Provide the (X, Y) coordinate of the cell's center where the given text is located.  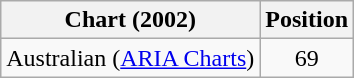
69 (307, 58)
Position (307, 20)
Australian (ARIA Charts) (130, 58)
Chart (2002) (130, 20)
